Detect which cell encompasses the target text, then output its (X, Y) center coordinate. 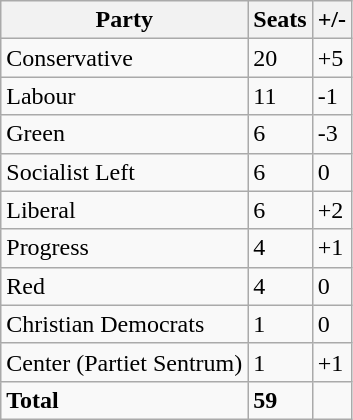
11 (280, 96)
Seats (280, 20)
Progress (124, 248)
-3 (332, 134)
Conservative (124, 58)
Red (124, 286)
20 (280, 58)
Christian Democrats (124, 324)
+5 (332, 58)
59 (280, 400)
Center (Partiet Sentrum) (124, 362)
Green (124, 134)
Labour (124, 96)
Liberal (124, 210)
Party (124, 20)
+2 (332, 210)
-1 (332, 96)
+/- (332, 20)
Total (124, 400)
Socialist Left (124, 172)
